Extract the (x, y) coordinate from the center of the cell holding the provided text.  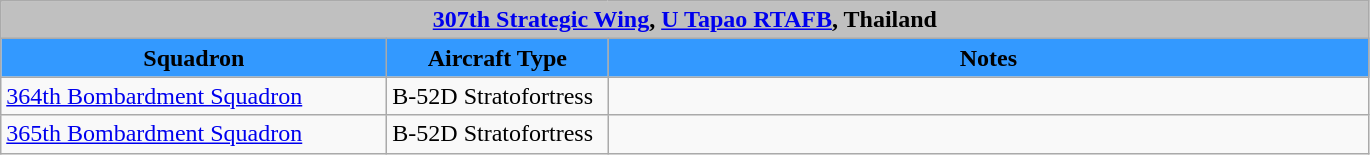
Squadron (194, 58)
365th Bombardment Squadron (194, 134)
Notes (988, 58)
Aircraft Type (498, 58)
307th Strategic Wing, U Tapao RTAFB, Thailand (685, 20)
364th Bombardment Squadron (194, 96)
